Extract the (x, y) coordinate from the center of the cell holding the provided text.  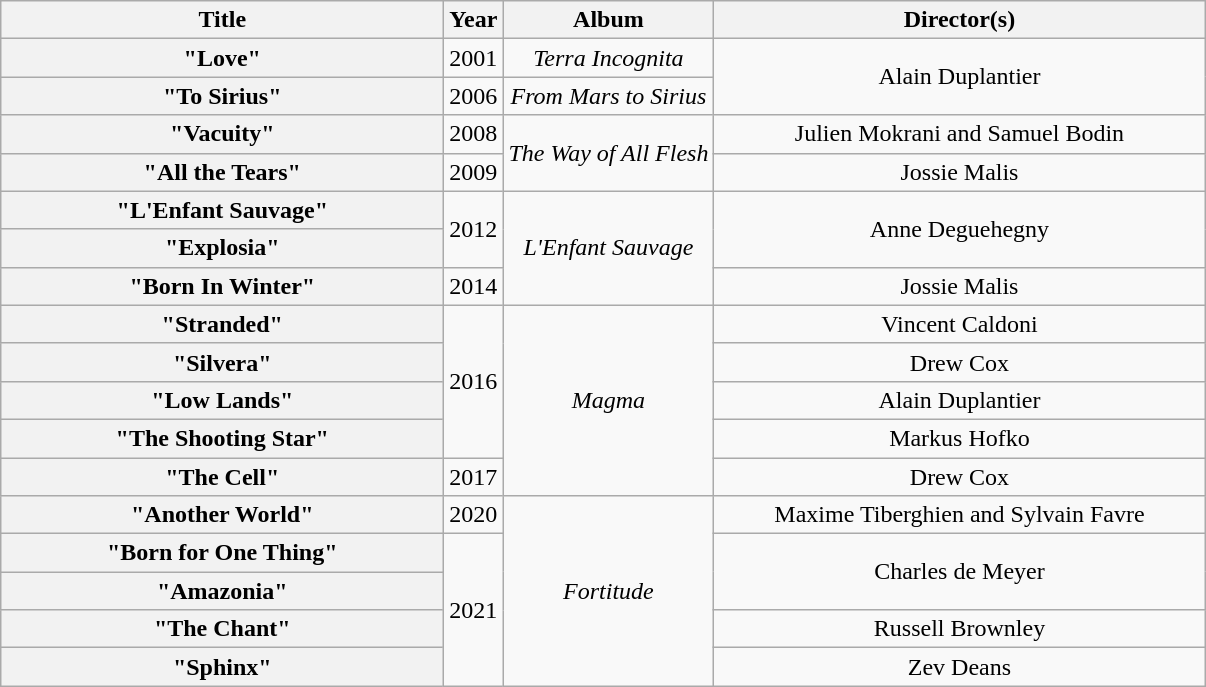
"The Shooting Star" (222, 438)
Markus Hofko (960, 438)
"L'Enfant Sauvage" (222, 210)
"Another World" (222, 515)
"The Cell" (222, 477)
Russell Brownley (960, 629)
2014 (474, 286)
2008 (474, 134)
Album (608, 20)
Julien Mokrani and Samuel Bodin (960, 134)
"Born In Winter" (222, 286)
"All the Tears" (222, 172)
2021 (474, 610)
"Explosia" (222, 248)
Fortitude (608, 591)
"The Chant" (222, 629)
Charles de Meyer (960, 572)
2017 (474, 477)
Anne Deguehegny (960, 229)
Director(s) (960, 20)
Magma (608, 400)
2020 (474, 515)
"Amazonia" (222, 591)
2012 (474, 229)
L'Enfant Sauvage (608, 248)
2009 (474, 172)
2006 (474, 96)
Title (222, 20)
"To Sirius" (222, 96)
"Silvera" (222, 362)
The Way of All Flesh (608, 153)
From Mars to Sirius (608, 96)
"Born for One Thing" (222, 553)
"Stranded" (222, 324)
2016 (474, 381)
"Sphinx" (222, 667)
Vincent Caldoni (960, 324)
Terra Incognita (608, 58)
2001 (474, 58)
"Love" (222, 58)
Year (474, 20)
"Vacuity" (222, 134)
Maxime Tiberghien and Sylvain Favre (960, 515)
"Low Lands" (222, 400)
Zev Deans (960, 667)
